Determine the (X, Y) coordinate at the center of the cell enclosing the given text.  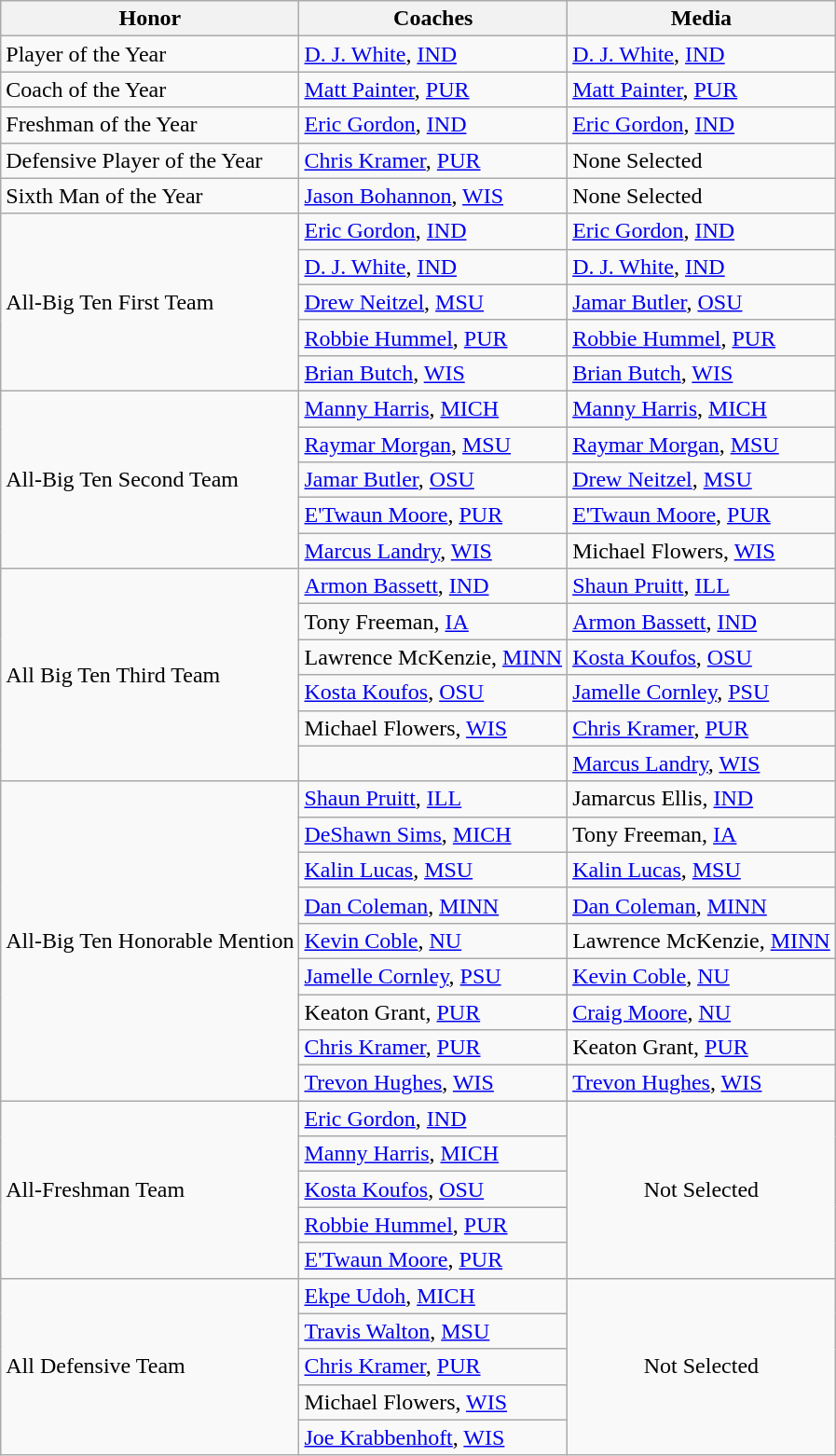
All Defensive Team (150, 1367)
All-Big Ten Honorable Mention (150, 941)
Coach of the Year (150, 89)
Sixth Man of the Year (150, 196)
Ekpe Udoh, MICH (433, 1296)
Travis Walton, MSU (433, 1331)
All-Big Ten First Team (150, 302)
Honor (150, 19)
Craig Moore, NU (702, 1011)
Player of the Year (150, 54)
Joe Krabbenhoft, WIS (433, 1437)
DeShawn Sims, MICH (433, 834)
Defensive Player of the Year (150, 160)
Media (702, 19)
Freshman of the Year (150, 125)
Jamarcus Ellis, IND (702, 799)
All-Freshman Team (150, 1189)
All Big Ten Third Team (150, 675)
Jason Bohannon, WIS (433, 196)
Coaches (433, 19)
All-Big Ten Second Team (150, 479)
